Pinpoint the cell where the given text exists, returning its [x, y] midpoint coordinate. 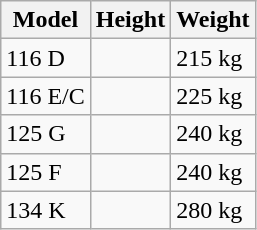
125 G [46, 134]
215 kg [213, 58]
125 F [46, 172]
Weight [213, 20]
134 K [46, 210]
280 kg [213, 210]
225 kg [213, 96]
116 E/C [46, 96]
Model [46, 20]
116 D [46, 58]
Height [130, 20]
